Extract the [X, Y] coordinate from the center of the cell holding the provided text.  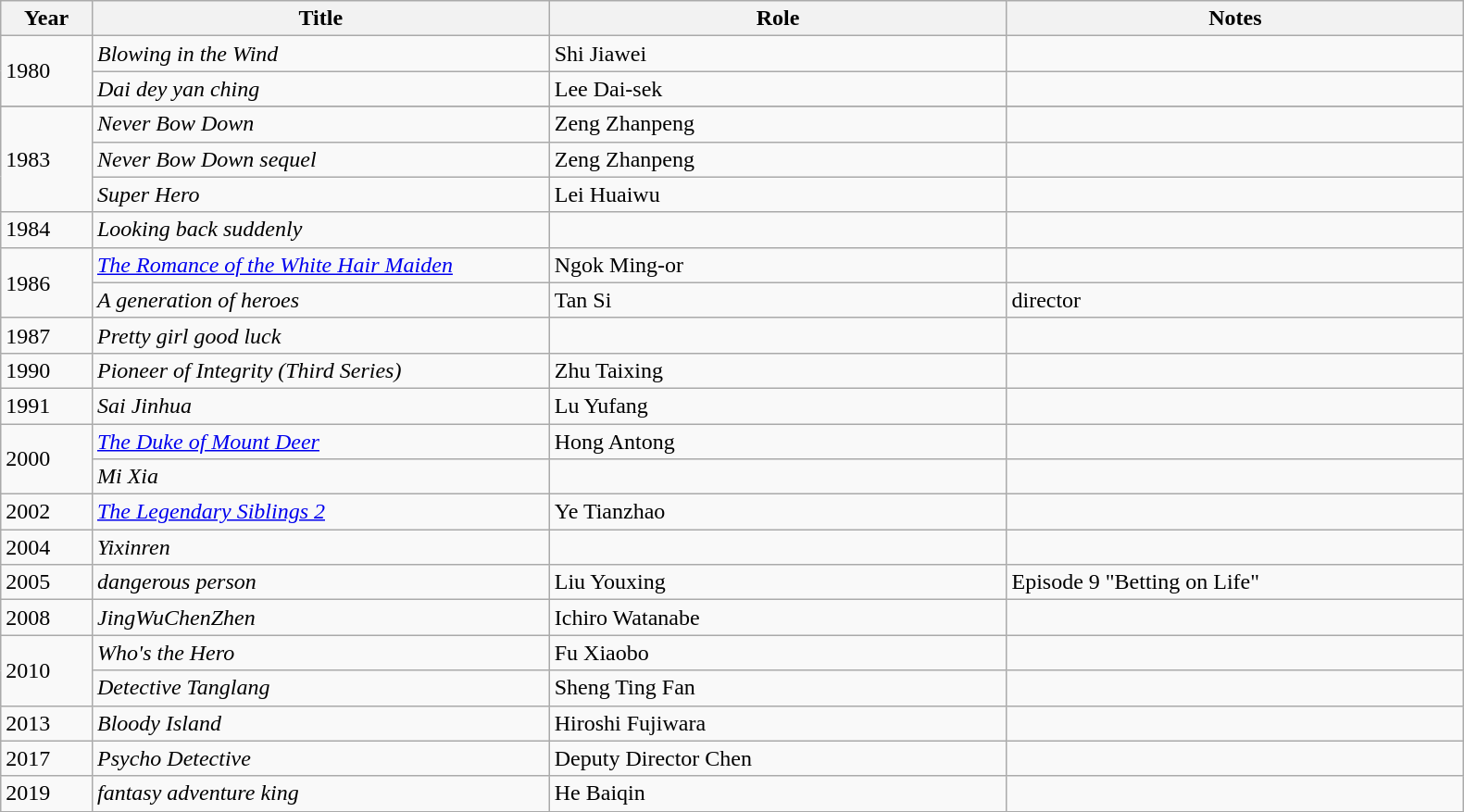
Lee Dai-sek [778, 89]
1980 [46, 71]
2017 [46, 758]
dangerous person [320, 582]
The Legendary Siblings 2 [320, 512]
Looking back suddenly [320, 230]
The Romance of the White Hair Maiden [320, 265]
Fu Xiaobo [778, 653]
1987 [46, 335]
Blowing in the Wind [320, 54]
1990 [46, 370]
2000 [46, 459]
Detective Tanglang [320, 688]
1991 [46, 406]
2005 [46, 582]
Mi Xia [320, 477]
Deputy Director Chen [778, 758]
2002 [46, 512]
Bloody Island [320, 723]
Sai Jinhua [320, 406]
Notes [1235, 19]
The Duke of Mount Deer [320, 442]
Lei Huaiwu [778, 194]
Ngok Ming-or [778, 265]
1984 [46, 230]
Ye Tianzhao [778, 512]
Episode 9 "Betting on Life" [1235, 582]
JingWuChenZhen [320, 618]
Pretty girl good luck [320, 335]
Title [320, 19]
2004 [46, 547]
1986 [46, 282]
1983 [46, 159]
Never Bow Down sequel [320, 159]
Year [46, 19]
2019 [46, 793]
Hong Antong [778, 442]
A generation of heroes [320, 300]
Never Bow Down [320, 124]
Who's the Hero [320, 653]
2008 [46, 618]
Shi Jiawei [778, 54]
director [1235, 300]
Zhu Taixing [778, 370]
Super Hero [320, 194]
He Baiqin [778, 793]
Liu Youxing [778, 582]
Dai dey yan ching [320, 89]
Yixinren [320, 547]
Hiroshi Fujiwara [778, 723]
Sheng Ting Fan [778, 688]
Lu Yufang [778, 406]
fantasy adventure king [320, 793]
Role [778, 19]
Ichiro Watanabe [778, 618]
Psycho Detective [320, 758]
2013 [46, 723]
Tan Si [778, 300]
Pioneer of Integrity (Third Series) [320, 370]
2010 [46, 670]
